Scan for the cell matching the given text and deliver its [X, Y] coordinate at center. 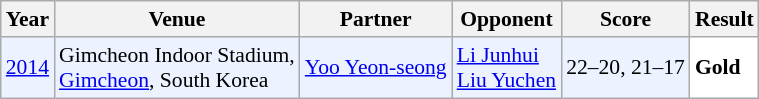
Venue [177, 19]
Gimcheon Indoor Stadium,Gimcheon, South Korea [177, 68]
Partner [376, 19]
Opponent [506, 19]
2014 [28, 68]
22–20, 21–17 [626, 68]
Score [626, 19]
Li Junhui Liu Yuchen [506, 68]
Gold [724, 68]
Yoo Yeon-seong [376, 68]
Result [724, 19]
Year [28, 19]
